Detect which cell encompasses the target text, then output its (X, Y) center coordinate. 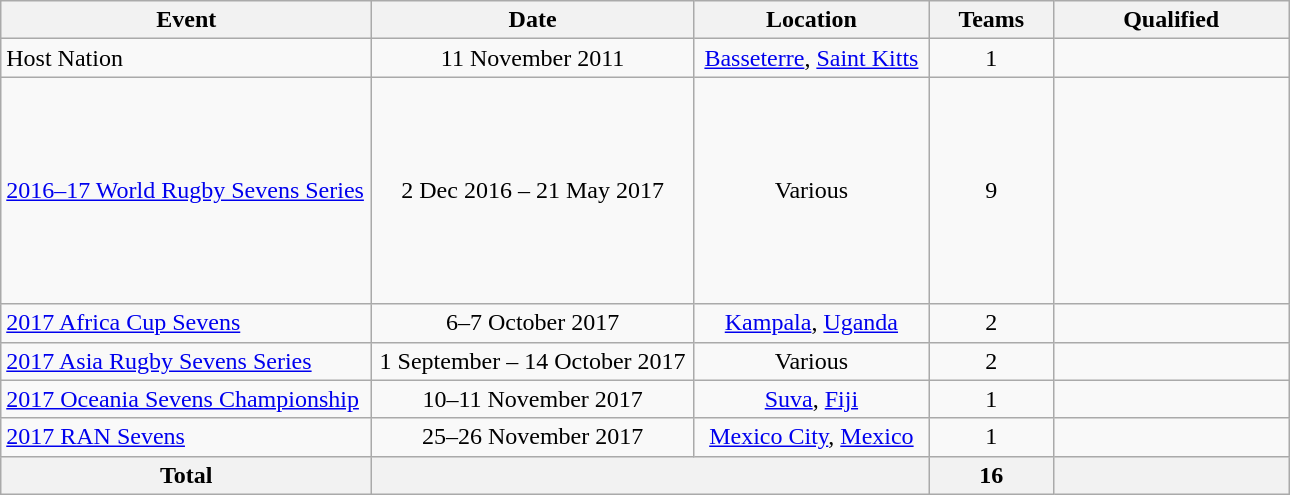
Qualified (1171, 20)
10–11 November 2017 (533, 399)
16 (991, 475)
Event (186, 20)
6–7 October 2017 (533, 323)
2016–17 World Rugby Sevens Series (186, 190)
2017 Africa Cup Sevens (186, 323)
9 (991, 190)
Host Nation (186, 58)
2017 Oceania Sevens Championship (186, 399)
Total (186, 475)
Teams (991, 20)
2017 Asia Rugby Sevens Series (186, 361)
2017 RAN Sevens (186, 437)
25–26 November 2017 (533, 437)
2 Dec 2016 – 21 May 2017 (533, 190)
Mexico City, Mexico (811, 437)
Date (533, 20)
Location (811, 20)
Kampala, Uganda (811, 323)
Suva, Fiji (811, 399)
11 November 2011 (533, 58)
Basseterre, Saint Kitts (811, 58)
1 September – 14 October 2017 (533, 361)
